Search for the cell housing the specified text and yield its (x, y) center coordinate. 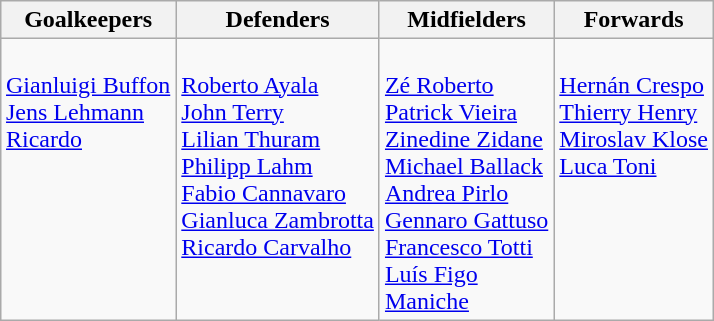
Gianluigi Buffon Jens Lehmann Ricardo (88, 180)
Zé Roberto Patrick Vieira Zinedine Zidane Michael Ballack Andrea Pirlo Gennaro Gattuso Francesco Totti Luís Figo Maniche (466, 180)
Forwards (634, 20)
Defenders (278, 20)
Hernán Crespo Thierry Henry Miroslav Klose Luca Toni (634, 180)
Midfielders (466, 20)
Roberto Ayala John Terry Lilian Thuram Philipp Lahm Fabio Cannavaro Gianluca Zambrotta Ricardo Carvalho (278, 180)
Goalkeepers (88, 20)
